Detect which cell encompasses the target text, then output its [X, Y] center coordinate. 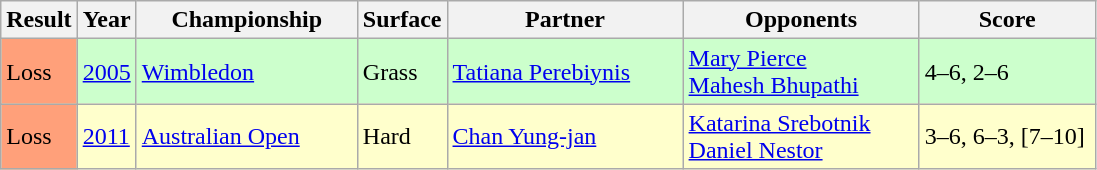
Partner [565, 20]
Championship [246, 20]
Australian Open [246, 136]
Mary Pierce Mahesh Bhupathi [801, 72]
Katarina Srebotnik Daniel Nestor [801, 136]
2005 [106, 72]
2011 [106, 136]
Surface [402, 20]
Tatiana Perebiynis [565, 72]
Wimbledon [246, 72]
Chan Yung-jan [565, 136]
Hard [402, 136]
4–6, 2–6 [1007, 72]
Result [39, 20]
Year [106, 20]
Grass [402, 72]
Score [1007, 20]
Opponents [801, 20]
3–6, 6–3, [7–10] [1007, 136]
